Locate the cell with the specified text and output its [x, y] center coordinate. 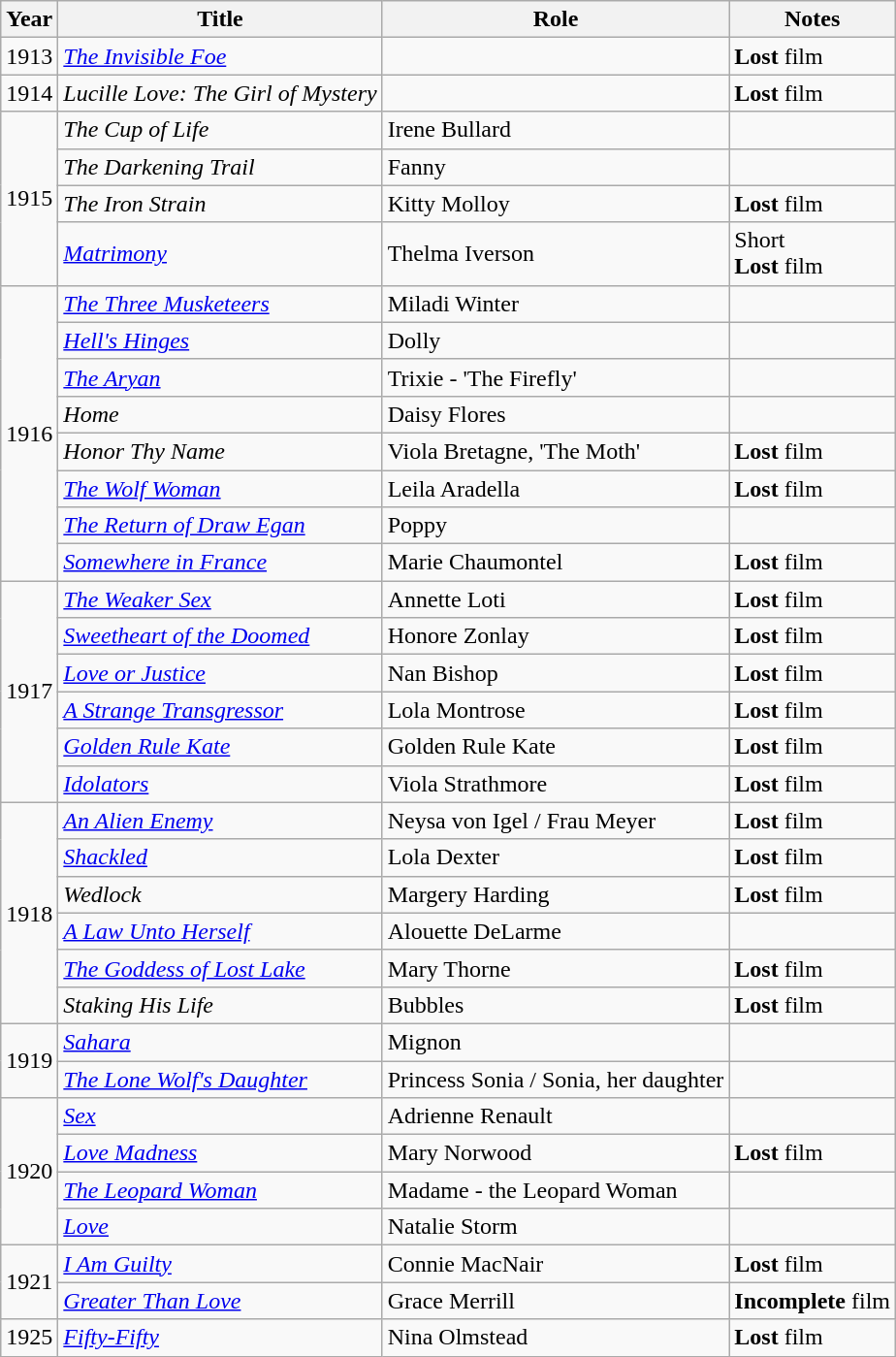
Matrimony [220, 254]
The Invisible Foe [220, 56]
Incomplete film [813, 1301]
Miladi Winter [556, 304]
Daisy Flores [556, 414]
Annette Loti [556, 599]
Lucille Love: The Girl of Mystery [220, 93]
1918 [29, 913]
Somewhere in France [220, 563]
Sweetheart of the Doomed [220, 636]
Sahara [220, 1042]
The Return of Draw Egan [220, 526]
Grace Merrill [556, 1301]
Lola Dexter [556, 857]
1919 [29, 1060]
Mary Norwood [556, 1153]
1914 [29, 93]
Kitty Molloy [556, 204]
Love Madness [220, 1153]
Thelma Iverson [556, 254]
Trixie - 'The Firefly' [556, 377]
Nan Bishop [556, 673]
I Am Guilty [220, 1264]
1925 [29, 1338]
A Law Unto Herself [220, 931]
Viola Bretagne, 'The Moth' [556, 451]
Adrienne Renault [556, 1116]
Fanny [556, 167]
Natalie Storm [556, 1227]
The Darkening Trail [220, 167]
Alouette DeLarme [556, 931]
Love [220, 1227]
Idolators [220, 784]
Sex [220, 1116]
The Cup of Life [220, 130]
Year [29, 19]
Princess Sonia / Sonia, her daughter [556, 1080]
Honor Thy Name [220, 451]
1916 [29, 433]
The Wolf Woman [220, 488]
Mary Thorne [556, 968]
The Aryan [220, 377]
Irene Bullard [556, 130]
The Weaker Sex [220, 599]
Short Lost film [813, 254]
Title [220, 19]
An Alien Enemy [220, 821]
The Goddess of Lost Lake [220, 968]
Shackled [220, 857]
A Strange Transgressor [220, 710]
1917 [29, 692]
Bubbles [556, 1005]
1915 [29, 198]
Dolly [556, 340]
Mignon [556, 1042]
Poppy [556, 526]
Nina Olmstead [556, 1338]
The Three Musketeers [220, 304]
Connie MacNair [556, 1264]
Notes [813, 19]
Honore Zonlay [556, 636]
Role [556, 19]
Staking His Life [220, 1005]
Home [220, 414]
Hell's Hinges [220, 340]
Marie Chaumontel [556, 563]
Viola Strathmore [556, 784]
1920 [29, 1172]
Leila Aradella [556, 488]
The Leopard Woman [220, 1190]
The Iron Strain [220, 204]
Margery Harding [556, 894]
Love or Justice [220, 673]
1913 [29, 56]
Greater Than Love [220, 1301]
Lola Montrose [556, 710]
1921 [29, 1282]
Neysa von Igel / Frau Meyer [556, 821]
The Lone Wolf's Daughter [220, 1080]
Madame - the Leopard Woman [556, 1190]
Wedlock [220, 894]
Fifty-Fifty [220, 1338]
